Search for the cell housing the specified text and yield its [x, y] center coordinate. 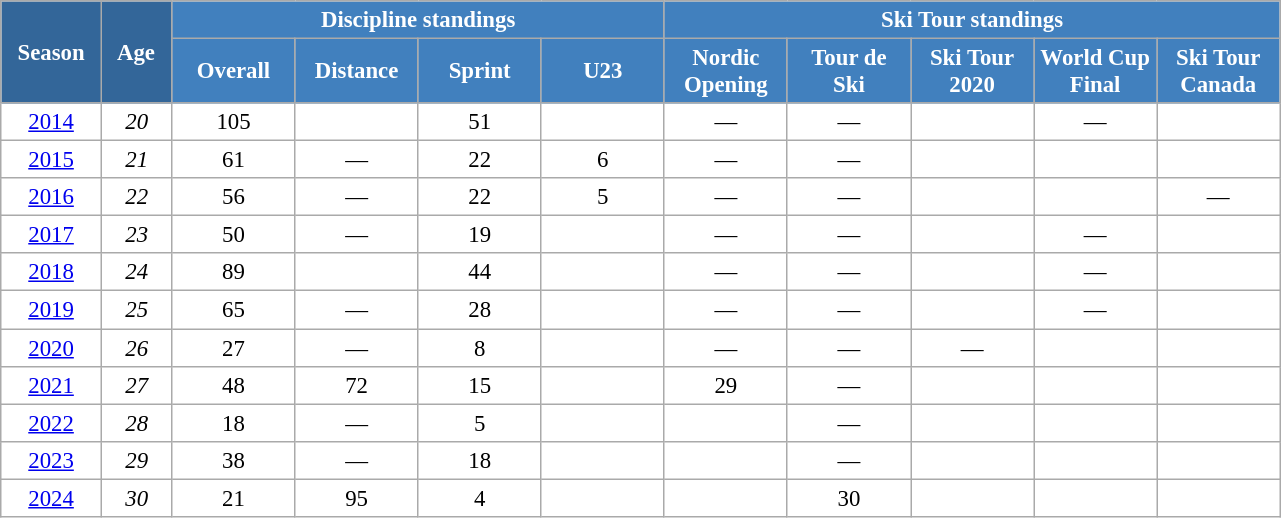
2016 [52, 197]
105 [234, 122]
25 [136, 310]
61 [234, 160]
2024 [52, 498]
U23 [602, 72]
19 [480, 235]
Distance [356, 72]
95 [356, 498]
26 [136, 348]
Sprint [480, 72]
Overall [234, 72]
50 [234, 235]
20 [136, 122]
48 [234, 385]
8 [480, 348]
Age [136, 52]
65 [234, 310]
15 [480, 385]
2017 [52, 235]
2020 [52, 348]
6 [602, 160]
Ski Tour2020 [972, 72]
89 [234, 273]
Ski Tour standings [972, 20]
51 [480, 122]
2018 [52, 273]
2015 [52, 160]
2014 [52, 122]
Tour deSki [848, 72]
44 [480, 273]
4 [480, 498]
2021 [52, 385]
2019 [52, 310]
2022 [52, 423]
72 [356, 385]
56 [234, 197]
38 [234, 460]
23 [136, 235]
Discipline standings [418, 20]
24 [136, 273]
2023 [52, 460]
NordicOpening [726, 72]
Season [52, 52]
Ski TourCanada [1218, 72]
World CupFinal [1096, 72]
